Detect which cell encompasses the target text, then output its [X, Y] center coordinate. 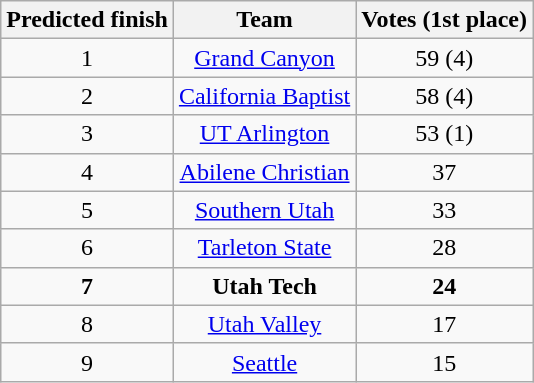
Grand Canyon [264, 58]
17 [444, 324]
58 (4) [444, 96]
Utah Tech [264, 286]
Utah Valley [264, 324]
4 [88, 172]
3 [88, 134]
28 [444, 248]
5 [88, 210]
59 (4) [444, 58]
California Baptist [264, 96]
UT Arlington [264, 134]
9 [88, 362]
33 [444, 210]
Predicted finish [88, 20]
8 [88, 324]
7 [88, 286]
Southern Utah [264, 210]
Votes (1st place) [444, 20]
53 (1) [444, 134]
6 [88, 248]
15 [444, 362]
24 [444, 286]
37 [444, 172]
Seattle [264, 362]
Tarleton State [264, 248]
2 [88, 96]
Team [264, 20]
Abilene Christian [264, 172]
1 [88, 58]
